Locate the cell with the specified text and output its [x, y] center coordinate. 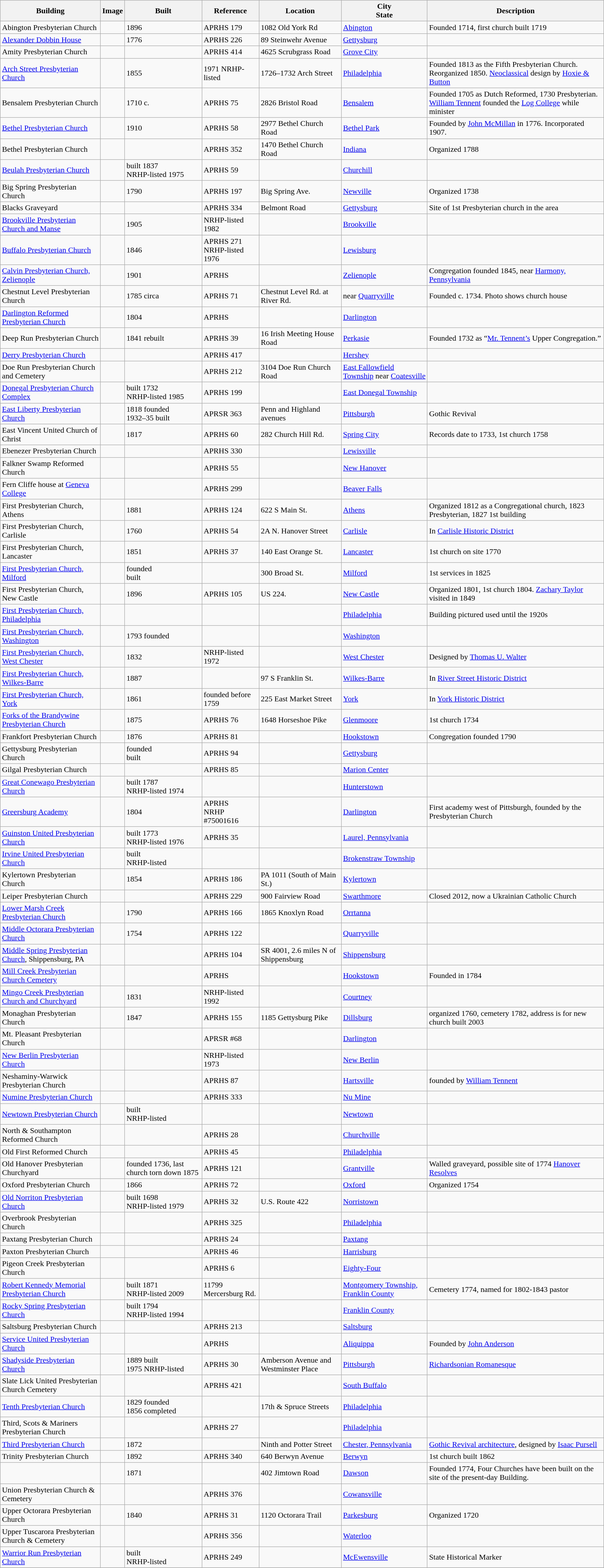
New Hanover [385, 468]
McEwensville [385, 1557]
Donegal Presbyterian Church Complex [50, 393]
1841 rebuilt [163, 338]
Monaghan Presbyterian Church [50, 1018]
Guinston United Presbyterian Church [50, 837]
Athens [385, 510]
State Historical Marker [516, 1557]
1082 Old York Rd [300, 27]
640 Berwyn Avenue [300, 1456]
APRHS 122 [230, 934]
First Presbyterian Church, New Castle [50, 594]
Building pictured used until the 1920s [516, 615]
APRHS 59 [230, 170]
Beaver Falls [385, 489]
1855 [163, 73]
Location [300, 11]
Dillsburg [385, 1018]
1901 [163, 275]
Old First Reformed Church [50, 1151]
Oxford Presbyterian Church [50, 1185]
Newtown Presbyterian Church [50, 1114]
APRHS 334 [230, 208]
1875 [163, 720]
Eighty-Four [385, 1268]
Parkesburg [385, 1515]
Waterloo [385, 1536]
NRHP-listed 1992 [230, 996]
APRHS 37 [230, 552]
1865 Knoxlyn Road [300, 913]
Kylertown [385, 879]
APRHS 330 [230, 451]
Pigeon Creek Presbyterian Church [50, 1268]
Chestnut Level Rd. at River Rd. [300, 296]
1840 [163, 1515]
East Fallowfield Township near Coatesville [385, 371]
Cowansville [385, 1494]
Tenth Presbyterian Church [50, 1407]
Zelienople [385, 275]
Lancaster [385, 552]
Abington Presbyterian Church [50, 27]
Harrisburg [385, 1252]
Bensalem Presbyterian Church [50, 103]
2977 Bethel Church Road [300, 128]
1832 [163, 657]
APRHS 87 [230, 1080]
APRHS 333 [230, 1097]
1847 [163, 1018]
622 S Main St. [300, 510]
Upper Tuscarora Presbyterian Church & Cemetery [50, 1536]
near Quarryville [385, 296]
2826 Bristol Road [300, 103]
In Carlisle Historic District [516, 531]
APRHS 28 [230, 1135]
APRHS 197 [230, 191]
Organized 1801, 1st church 1804. Zachary Taylor visited in 1849 [516, 594]
West Chester [385, 657]
founded before 1759 [230, 699]
Saltsburg Presbyterian Church [50, 1327]
PA 1011 (South of Main St.) [300, 879]
APRSR #68 [230, 1038]
Trinity Presbyterian Church [50, 1456]
Abington [385, 27]
Records date to 1733, 1st church 1758 [516, 435]
Great Conewago Presbyterian Church [50, 787]
APRHS 166 [230, 913]
New Berlin Presbyterian Church [50, 1060]
Bensalem [385, 103]
Alexander Dobbin House [50, 40]
APRHS 27 [230, 1427]
Image [112, 11]
First Presbyterian Church, West Chester [50, 657]
Big Spring Presbyterian Church [50, 191]
Chester, Pennsylvania [385, 1444]
First Presbyterian Church, Carlisle [50, 531]
Greersburg Academy [50, 812]
East Liberty Presbyterian Church [50, 413]
APRHS 46 [230, 1252]
APRHS 352 [230, 149]
APRHS 213 [230, 1327]
Paxton Presbyterian Church [50, 1252]
402 Jimtown Road [300, 1473]
APRHS 81 [230, 737]
1876 [163, 737]
Carlisle [385, 531]
Arch Street Presbyterian Church [50, 73]
built 1837 NRHP-listed 1975 [163, 170]
Lewisburg [385, 250]
Amity Presbyterian Church [50, 52]
APRHS 58 [230, 128]
Built [163, 11]
Buffalo Presbyterian Church [50, 250]
Walled graveyard, possible site of 1774 Hanover Resolves [516, 1168]
1851 [163, 552]
1866 [163, 1185]
Third Presbyterian Church [50, 1444]
900 Fairview Road [300, 896]
Founded 1774, Four Churches have been built on the site of the present-day Building. [516, 1473]
1754 [163, 934]
APRHS 71 [230, 296]
built 1794 NRHP-listed 1994 [163, 1310]
Kylertown Presbyterian Church [50, 879]
APRHS 340 [230, 1456]
282 Church Hill Rd. [300, 435]
225 East Market Street [300, 699]
Site of 1st Presbyterian church in the area [516, 208]
APRHS 325 [230, 1222]
Cemetery 1774, named for 1802-1843 pastor [516, 1289]
Deep Run Presbyterian Church [50, 338]
Indiana [385, 149]
First Presbyterian Church, Washington [50, 636]
First Presbyterian Church, Milford [50, 573]
Founded 1732 as “Mr. Tennent’s Upper Congregation.” [516, 338]
APRHS 39 [230, 338]
Shadyside Presbyterian Church [50, 1365]
APRHS 376 [230, 1494]
built 1871 NRHP-listed 2009 [163, 1289]
1905 [163, 224]
Washington [385, 636]
Grove City [385, 52]
1185 Gettysburg Pike [300, 1018]
Leiper Presbyterian Church [50, 896]
APRHS 417 [230, 355]
SR 4001, 2.6 miles N of Shippensburg [300, 954]
Overbrook Presbyterian Church [50, 1222]
Quarryville [385, 934]
built 1698 NRHP-listed 1979 [163, 1201]
1892 [163, 1456]
Newtown [385, 1114]
89 Steinwehr Avenue [300, 40]
Founded by John McMillan in 1776. Incorporated 1907. [516, 128]
APRHS 249 [230, 1557]
APRHS 72 [230, 1185]
Congregation founded 1790 [516, 737]
APRHS 45 [230, 1151]
APRHS 179 [230, 27]
Nu Mine [385, 1097]
NRHP-listed 1973 [230, 1060]
New Castle [385, 594]
APRHS 60 [230, 435]
Beulah Presbyterian Church [50, 170]
APRHS 35 [230, 837]
APRHS 271 NRHP-listed 1976 [230, 250]
1818 founded 1932–35 built [163, 413]
Hunterstown [385, 787]
Lower Marsh Creek Presbyterian Church [50, 913]
1793 founded [163, 636]
1710 c. [163, 103]
Amberson Avenue and Westminster Place [300, 1365]
1648 Horseshoe Pike [300, 720]
APRSR 363 [230, 413]
Derry Presbyterian Church [50, 355]
Neshaminy-Warwick Presbyterian Church [50, 1080]
Fern Cliffe house at Geneva College [50, 489]
First Presbyterian Church, Athens [50, 510]
First Presbyterian Church, York [50, 699]
APRHS 356 [230, 1536]
140 East Orange St. [300, 552]
Glenmoore [385, 720]
Wilkes-Barre [385, 678]
First Presbyterian Church, Wilkes-Barre [50, 678]
Newville [385, 191]
Laurel, Pennsylvania [385, 837]
APRHS 24 [230, 1239]
1st church on site 1770 [516, 552]
1120 Octorara Trail [300, 1515]
Belmont Road [300, 208]
Gettysburg Presbyterian Church [50, 753]
APRHS 94 [230, 753]
Forks of the Brandywine Presbyterian Church [50, 720]
Organized 1788 [516, 149]
Montgomery Township, Franklin County [385, 1289]
Founded in 1784 [516, 976]
Big Spring Ave. [300, 191]
1470 Bethel Church Road [300, 149]
APRHS 155 [230, 1018]
1971 NRHP-listed [230, 73]
Bethel Park [385, 128]
Spring City [385, 435]
Calvin Presbyterian Church, Zelienople [50, 275]
Orrtanna [385, 913]
APRHS 6 [230, 1268]
Swarthmore [385, 896]
founded by William Tennent [516, 1080]
Milford [385, 573]
APRHS 54 [230, 531]
Founded 1813 as the Fifth Presbyterian Church. Reorganized 1850. Neoclassical design by Hoxie & Button [516, 73]
1776 [163, 40]
Mill Creek Presbyterian Church Cemetery [50, 976]
1st church built 1862 [516, 1456]
APRHS 30 [230, 1365]
APRHS 186 [230, 879]
In River Street Historic District [516, 678]
Founded c. 1734. Photo shows church house [516, 296]
Old Hanover Presbyterian Churchyard [50, 1168]
Dawson [385, 1473]
APRHS 414 [230, 52]
Hershey [385, 355]
CityState [385, 11]
APRHS 121 [230, 1168]
Organized 1812 as a Congregational church, 1823 Presbyterian, 1827 1st building [516, 510]
Union Presbyterian Church & Cemetery [50, 1494]
Ebenezer Presbyterian Church [50, 451]
Richardsonian Romanesque [516, 1365]
Service United Presbyterian Church [50, 1343]
Frankfort Presbyterian Church [50, 737]
17th & Spruce Streets [300, 1407]
1785 circa [163, 296]
Upper Octorara Presbyterian Church [50, 1515]
1871 [163, 1473]
U.S. Route 422 [300, 1201]
Old Norriton Presbyterian Church [50, 1201]
Brokenstraw Township [385, 858]
Paxtang Presbyterian Church [50, 1239]
APRHS 32 [230, 1201]
Mingo Creek Presbyterian Church and Churchyard [50, 996]
1726–1732 Arch Street [300, 73]
1854 [163, 879]
Oxford [385, 1185]
Description [516, 11]
Gothic Revival architecture, designed by Isaac Pursell [516, 1444]
Middle Octorara Presbyterian Church [50, 934]
First Presbyterian Church, Lancaster [50, 552]
APRHS 229 [230, 896]
Congregation founded 1845, near Harmony, Pennsylvania [516, 275]
APRHS NRHP #75001616 [230, 812]
Warrior Run Presbyterian Church [50, 1557]
1846 [163, 250]
APRHS 55 [230, 468]
Organized 1738 [516, 191]
Building [50, 11]
Paxtang [385, 1239]
First academy west of Pittsburgh, founded by the Presbyterian Church [516, 812]
1st church 1734 [516, 720]
Organized 1754 [516, 1185]
Norristown [385, 1201]
Darlington Reformed Presbyterian Church [50, 317]
Grantville [385, 1168]
APRHS 226 [230, 40]
1817 [163, 435]
South Buffalo [385, 1385]
Founded 1705 as Dutch Reformed, 1730 Presbyterian. William Tennent founded the Log College while minister [516, 103]
Designed by Thomas U. Walter [516, 657]
Gothic Revival [516, 413]
Aliquippa [385, 1343]
APRHS 76 [230, 720]
built 1773NRHP-listed 1976 [163, 837]
APRHS 104 [230, 954]
Robert Kennedy Memorial Presbyterian Church [50, 1289]
East Vincent United Church of Christ [50, 435]
1872 [163, 1444]
New Berlin [385, 1060]
Courtney [385, 996]
1881 [163, 510]
Rocky Spring Presbyterian Church [50, 1310]
Third, Scots & Mariners Presbyterian Church [50, 1427]
APRHS 124 [230, 510]
Falkner Swamp Reformed Church [50, 468]
Penn and Highland avenues [300, 413]
Ninth and Potter Street [300, 1444]
Gilgal Presbyterian Church [50, 770]
APRHS 421 [230, 1385]
APRHS 199 [230, 393]
APRHS 85 [230, 770]
97 S Franklin St. [300, 678]
Marion Center [385, 770]
York [385, 699]
Franklin County [385, 1310]
Founded 1714, first church built 1719 [516, 27]
Churchill [385, 170]
First Presbyterian Church, Philadelphia [50, 615]
APRHS 105 [230, 594]
Chestnut Level Presbyterian Church [50, 296]
Blacks Graveyard [50, 208]
Berwyn [385, 1456]
Organized 1720 [516, 1515]
1889 built1975 NRHP-listed [163, 1365]
300 Broad St. [300, 573]
US 224. [300, 594]
1861 [163, 699]
Perkasie [385, 338]
3104 Doe Run Church Road [300, 371]
1st services in 1825 [516, 573]
APRHS 75 [230, 103]
NRHP-listed 1972 [230, 657]
Churchville [385, 1135]
founded 1736, last church torn down 1875 [163, 1168]
Doe Run Presbyterian Church and Cemetery [50, 371]
1829 founded 1856 completed [163, 1407]
Reference [230, 11]
NRHP-listed 1982 [230, 224]
Middle Spring Presbyterian Church, Shippensburg, PA [50, 954]
Lewisville [385, 451]
Slate Lick United Presbyterian Church Cemetery [50, 1385]
Founded by John Anderson [516, 1343]
APRHS 212 [230, 371]
Shippensburg [385, 954]
1887 [163, 678]
2A N. Hanover Street [300, 531]
4625 Scrubgrass Road [300, 52]
16 Irish Meeting House Road [300, 338]
APRHS 31 [230, 1515]
built 1787 NRHP-listed 1974 [163, 787]
East Donegal Township [385, 393]
Saltsburg [385, 1327]
APRHS 299 [230, 489]
11799 Mercersburg Rd. [230, 1289]
In York Historic District [516, 699]
North & Southampton Reformed Church [50, 1135]
1910 [163, 128]
Closed 2012, now a Ukrainian Catholic Church [516, 896]
Brookville Presbyterian Church and Manse [50, 224]
Irvine United Presbyterian Church [50, 858]
1760 [163, 531]
Numine Presbyterian Church [50, 1097]
built 1732 NRHP-listed 1985 [163, 393]
Brookville [385, 224]
Mt. Pleasant Presbyterian Church [50, 1038]
1831 [163, 996]
organized 1760, cemetery 1782, address is for new church built 2003 [516, 1018]
Hartsville [385, 1080]
